Locate the cell with the specified text and output its (X, Y) center coordinate. 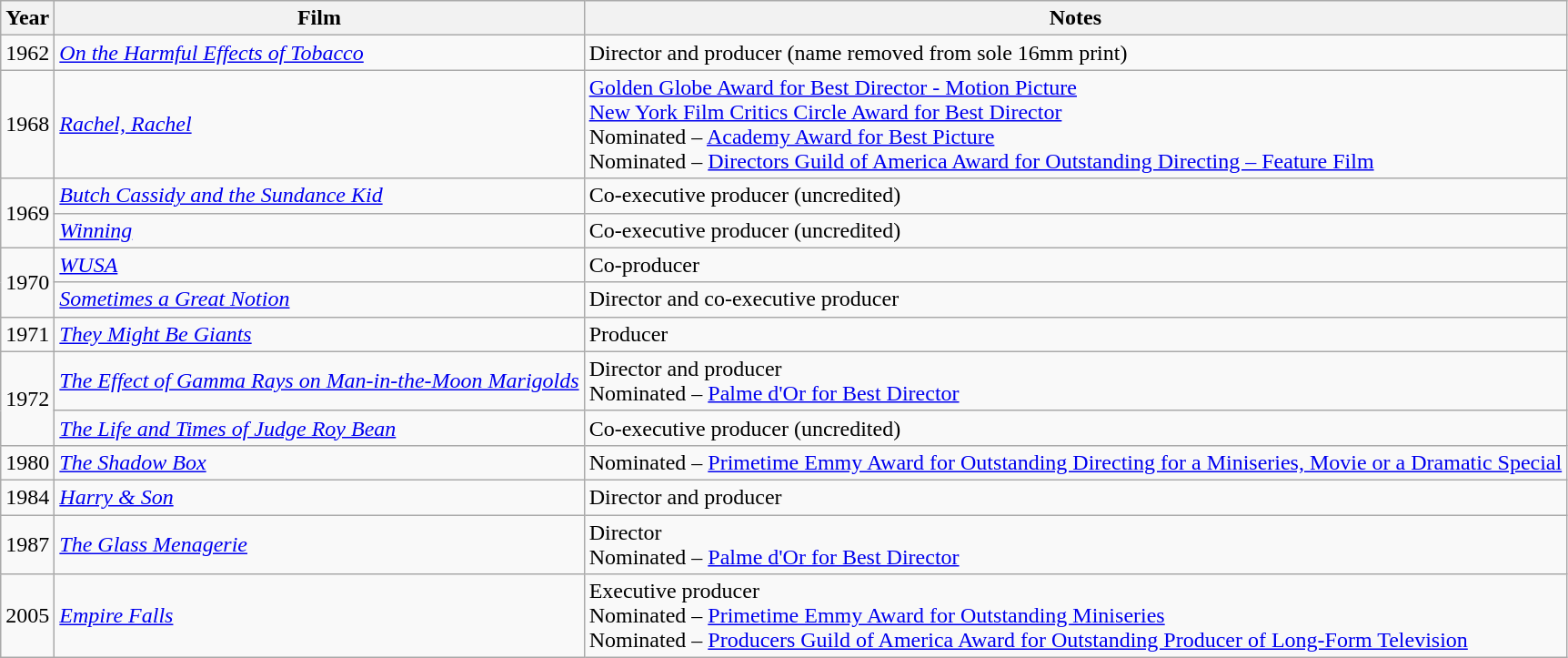
WUSA (319, 265)
Year (27, 18)
Empire Falls (319, 616)
Producer (1075, 334)
The Effect of Gamma Rays on Man-in-the-Moon Marigolds (319, 380)
DirectorNominated – Palme d'Or for Best Director (1075, 544)
Sometimes a Great Notion (319, 299)
1970 (27, 282)
Director and producer (name removed from sole 16mm print) (1075, 53)
Harry & Son (319, 497)
1984 (27, 497)
1969 (27, 213)
1987 (27, 544)
1968 (27, 124)
Winning (319, 230)
They Might Be Giants (319, 334)
Nominated – Primetime Emmy Award for Outstanding Directing for a Miniseries, Movie or a Dramatic Special (1075, 462)
Notes (1075, 18)
The Shadow Box (319, 462)
The Life and Times of Judge Roy Bean (319, 428)
Director and producer (1075, 497)
Co-producer (1075, 265)
1962 (27, 53)
Rachel, Rachel (319, 124)
2005 (27, 616)
Director and co-executive producer (1075, 299)
Butch Cassidy and the Sundance Kid (319, 196)
1980 (27, 462)
Film (319, 18)
1971 (27, 334)
On the Harmful Effects of Tobacco (319, 53)
The Glass Menagerie (319, 544)
Director and producerNominated – Palme d'Or for Best Director (1075, 380)
1972 (27, 399)
